Search for the cell housing the specified text and yield its [X, Y] center coordinate. 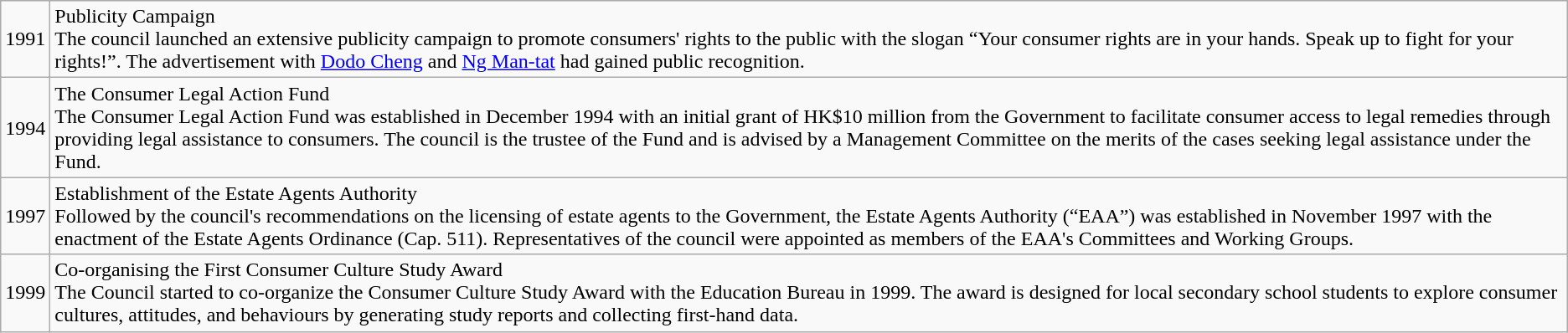
1991 [25, 39]
1994 [25, 127]
1997 [25, 216]
1999 [25, 293]
